Provide the (x, y) coordinate of the cell's center where the given text is located.  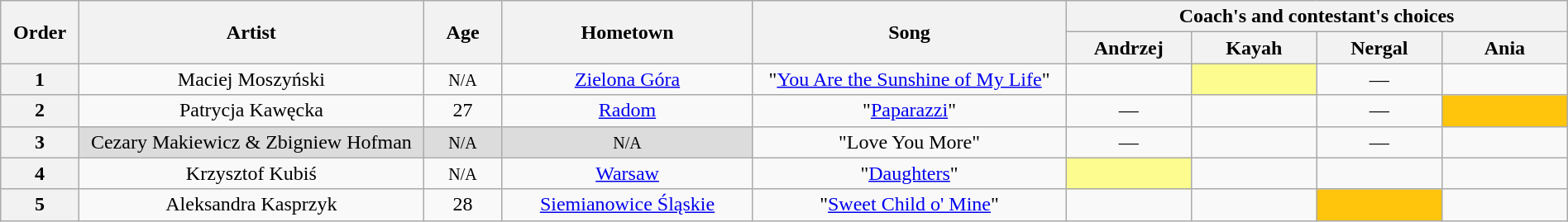
Andrzej (1129, 48)
Cezary Makiewicz & Zbigniew Hofman (251, 142)
"Sweet Child o' Mine" (910, 205)
"Paparazzi" (910, 111)
"Daughters" (910, 173)
Order (40, 32)
2 (40, 111)
28 (463, 205)
Kayah (1255, 48)
Patrycja Kawęcka (251, 111)
Song (910, 32)
Siemianowice Śląskie (627, 205)
4 (40, 173)
Age (463, 32)
"Love You More" (910, 142)
27 (463, 111)
Hometown (627, 32)
Aleksandra Kasprzyk (251, 205)
Warsaw (627, 173)
Coach's and contestant's choices (1317, 17)
3 (40, 142)
Zielona Góra (627, 79)
Krzysztof Kubiś (251, 173)
Maciej Moszyński (251, 79)
Radom (627, 111)
Artist (251, 32)
Ania (1505, 48)
"You Are the Sunshine of My Life" (910, 79)
Nergal (1379, 48)
1 (40, 79)
5 (40, 205)
